From the cell containing the given text, extract its center point as [X, Y] coordinate. 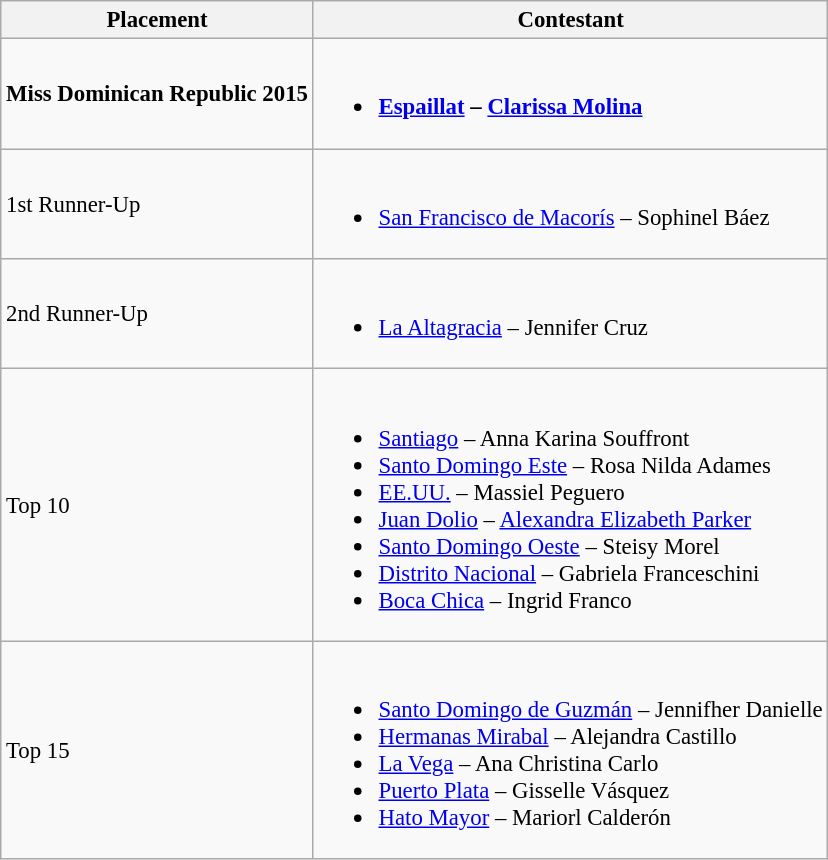
Placement [157, 20]
Contestant [570, 20]
1st Runner-Up [157, 204]
Miss Dominican Republic 2015 [157, 94]
La Altagracia – Jennifer Cruz [570, 314]
2nd Runner-Up [157, 314]
Top 15 [157, 750]
Top 10 [157, 505]
Espaillat – Clarissa Molina [570, 94]
San Francisco de Macorís – Sophinel Báez [570, 204]
